Pinpoint the cell where the given text exists, returning its (X, Y) midpoint coordinate. 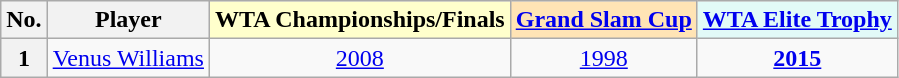
Venus Williams (128, 58)
1 (24, 58)
1998 (604, 58)
Grand Slam Cup (604, 20)
Player (128, 20)
WTA Elite Trophy (797, 20)
2015 (797, 58)
WTA Championships/Finals (360, 20)
No. (24, 20)
2008 (360, 58)
